Capture the cell that displays the provided text and extract its (X, Y) central coordinate. 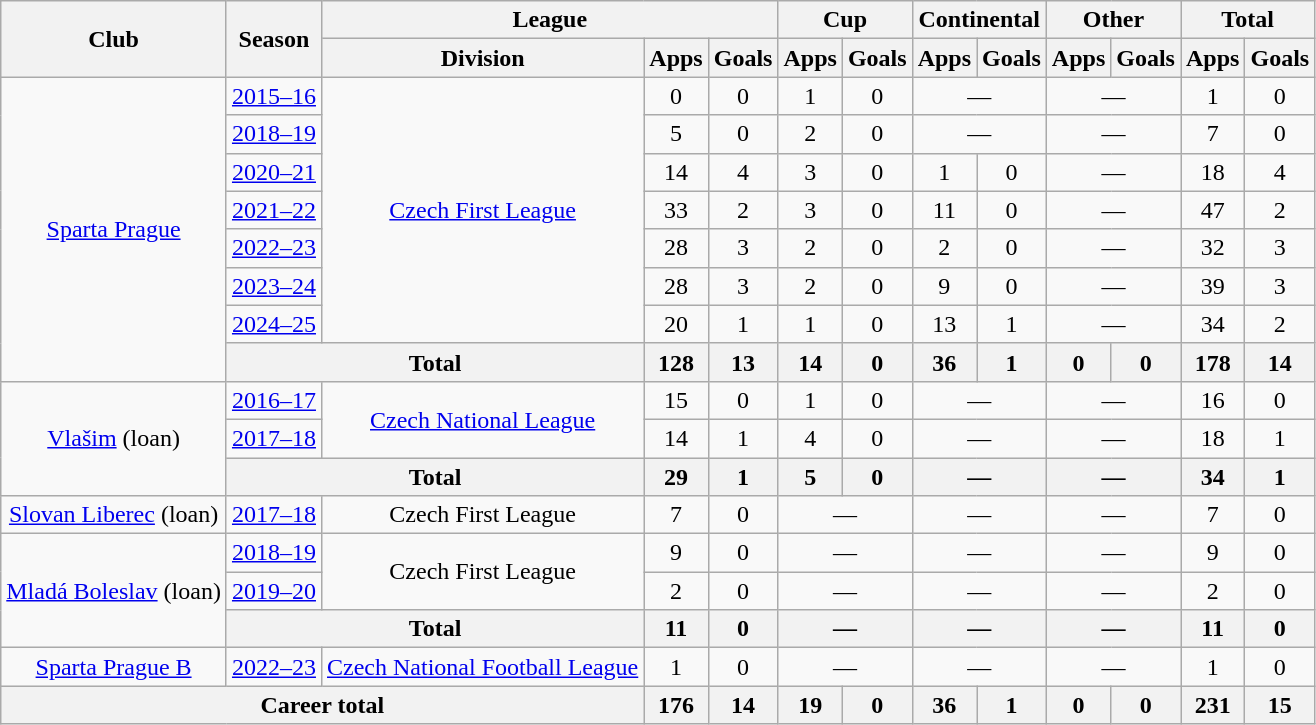
47 (1212, 210)
231 (1212, 705)
Career total (322, 705)
2021–22 (274, 210)
Czech National League (482, 419)
Mladá Boleslav (loan) (114, 591)
2024–25 (274, 324)
Club (114, 39)
128 (676, 362)
29 (676, 477)
Season (274, 39)
League (549, 20)
2020–21 (274, 172)
2019–20 (274, 591)
Czech National Football League (482, 667)
32 (1212, 248)
176 (676, 705)
16 (1212, 400)
2023–24 (274, 286)
Division (482, 58)
33 (676, 210)
178 (1212, 362)
2016–17 (274, 400)
Cup (845, 20)
Vlašim (loan) (114, 438)
2015–16 (274, 96)
20 (676, 324)
Continental (979, 20)
Other (1113, 20)
19 (810, 705)
Slovan Liberec (loan) (114, 515)
Sparta Prague B (114, 667)
Sparta Prague (114, 229)
39 (1212, 286)
